Return (x, y) of the center of cell containing provided text 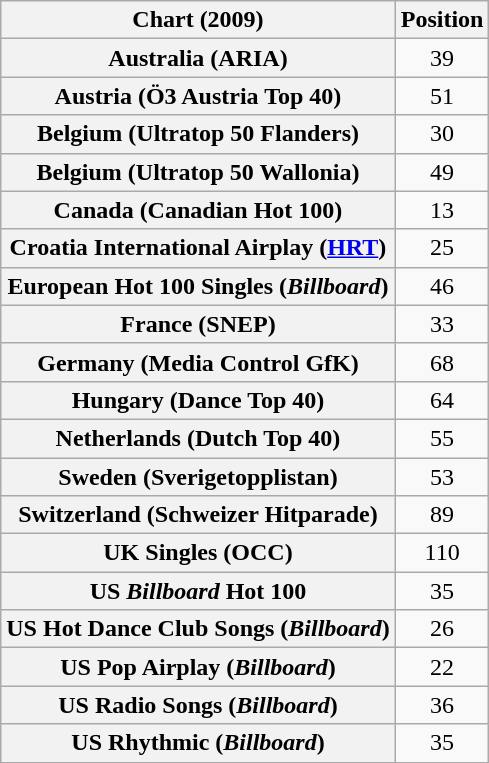
Position (442, 20)
46 (442, 286)
US Pop Airplay (Billboard) (198, 667)
49 (442, 172)
13 (442, 210)
55 (442, 438)
Belgium (Ultratop 50 Wallonia) (198, 172)
US Hot Dance Club Songs (Billboard) (198, 629)
Sweden (Sverigetopplistan) (198, 477)
Switzerland (Schweizer Hitparade) (198, 515)
39 (442, 58)
53 (442, 477)
33 (442, 324)
36 (442, 705)
France (SNEP) (198, 324)
Croatia International Airplay (HRT) (198, 248)
Chart (2009) (198, 20)
26 (442, 629)
US Radio Songs (Billboard) (198, 705)
Belgium (Ultratop 50 Flanders) (198, 134)
Austria (Ö3 Austria Top 40) (198, 96)
Hungary (Dance Top 40) (198, 400)
Australia (ARIA) (198, 58)
US Rhythmic (Billboard) (198, 743)
25 (442, 248)
64 (442, 400)
89 (442, 515)
UK Singles (OCC) (198, 553)
51 (442, 96)
US Billboard Hot 100 (198, 591)
30 (442, 134)
Netherlands (Dutch Top 40) (198, 438)
110 (442, 553)
22 (442, 667)
European Hot 100 Singles (Billboard) (198, 286)
Canada (Canadian Hot 100) (198, 210)
68 (442, 362)
Germany (Media Control GfK) (198, 362)
